Search for the cell housing the specified text and yield its [X, Y] center coordinate. 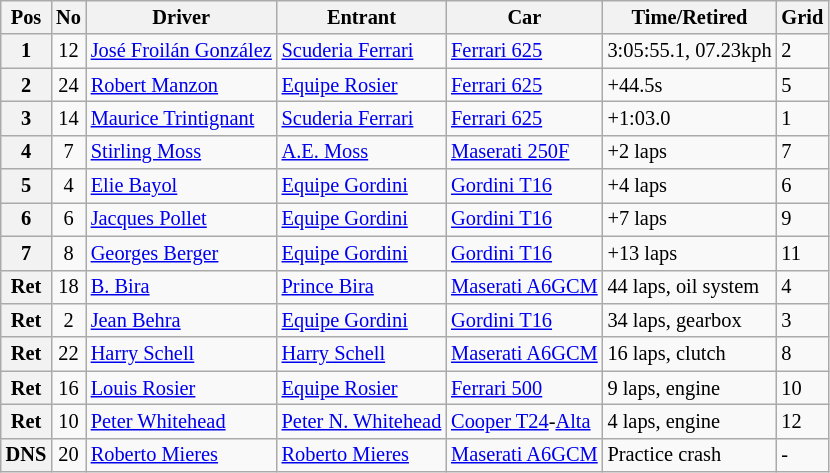
Grid [802, 17]
Maserati 250F [524, 152]
Jean Behra [182, 320]
Elie Bayol [182, 186]
3:05:55.1, 07.23kph [690, 51]
B. Bira [182, 287]
16 [68, 388]
Louis Rosier [182, 388]
Car [524, 17]
Entrant [362, 17]
11 [802, 253]
14 [68, 118]
Robert Manzon [182, 85]
44 laps, oil system [690, 287]
9 laps, engine [690, 388]
Stirling Moss [182, 152]
34 laps, gearbox [690, 320]
Practice crash [690, 455]
Jacques Pollet [182, 219]
No [68, 17]
Georges Berger [182, 253]
A.E. Moss [362, 152]
4 laps, engine [690, 421]
+7 laps [690, 219]
- [802, 455]
20 [68, 455]
+44.5s [690, 85]
+13 laps [690, 253]
Peter N. Whitehead [362, 421]
Maurice Trintignant [182, 118]
+4 laps [690, 186]
Pos [26, 17]
+1:03.0 [690, 118]
José Froilán González [182, 51]
9 [802, 219]
Cooper T24-Alta [524, 421]
24 [68, 85]
22 [68, 354]
DNS [26, 455]
16 laps, clutch [690, 354]
Prince Bira [362, 287]
Ferrari 500 [524, 388]
Peter Whitehead [182, 421]
Driver [182, 17]
+2 laps [690, 152]
18 [68, 287]
Time/Retired [690, 17]
